Return the [x, y] coordinate for the center point of the cell that contains the specified text.  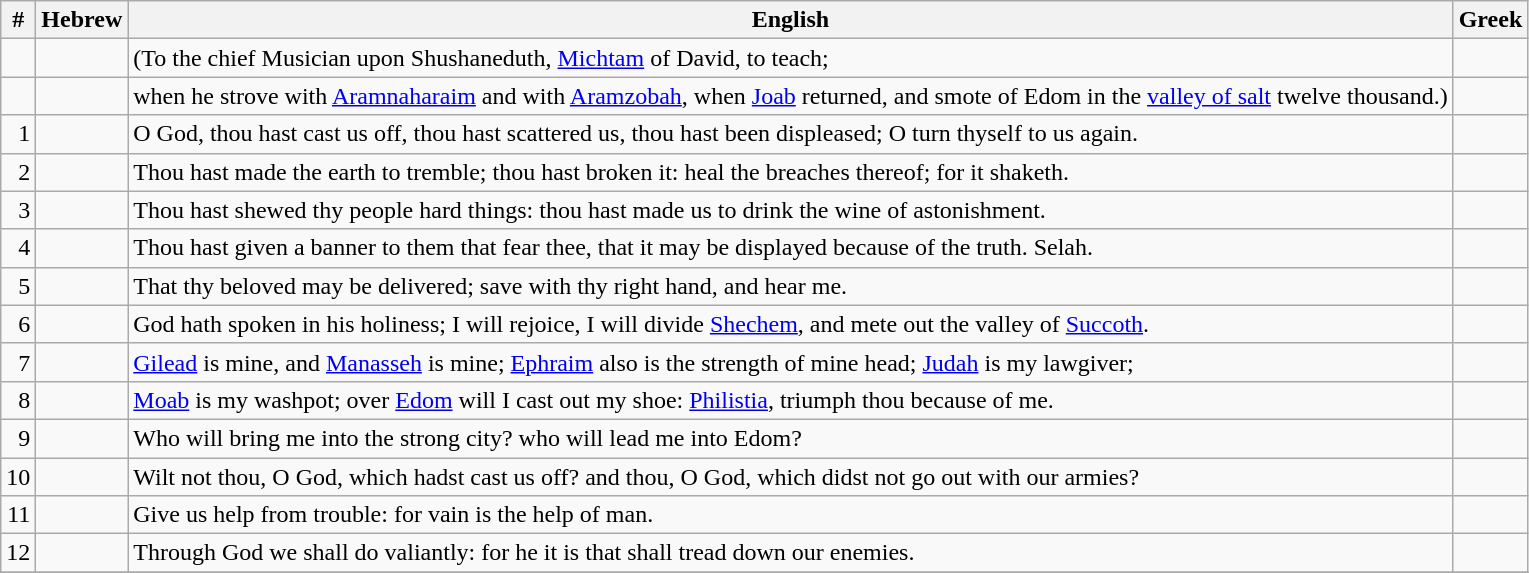
7 [18, 362]
12 [18, 553]
O God, thou hast cast us off, thou hast scattered us, thou hast been displeased; O turn thyself to us again. [790, 134]
11 [18, 515]
6 [18, 324]
# [18, 20]
9 [18, 438]
Thou hast given a banner to them that fear thee, that it may be displayed because of the truth. Selah. [790, 248]
God hath spoken in his holiness; I will rejoice, I will divide Shechem, and mete out the valley of Succoth. [790, 324]
Hebrew [82, 20]
10 [18, 477]
(To the chief Musician upon Shushaneduth, Michtam of David, to teach; [790, 58]
Moab is my washpot; over Edom will I cast out my shoe: Philistia, triumph thou because of me. [790, 400]
Greek [1490, 20]
Gilead is mine, and Manasseh is mine; Ephraim also is the strength of mine head; Judah is my lawgiver; [790, 362]
3 [18, 210]
when he strove with Aramnaharaim and with Aramzobah, when Joab returned, and smote of Edom in the valley of salt twelve thousand.) [790, 96]
1 [18, 134]
That thy beloved may be delivered; save with thy right hand, and hear me. [790, 286]
4 [18, 248]
English [790, 20]
Wilt not thou, O God, which hadst cast us off? and thou, O God, which didst not go out with our armies? [790, 477]
Who will bring me into the strong city? who will lead me into Edom? [790, 438]
2 [18, 172]
Give us help from trouble: for vain is the help of man. [790, 515]
Through God we shall do valiantly: for he it is that shall tread down our enemies. [790, 553]
8 [18, 400]
5 [18, 286]
Thou hast shewed thy people hard things: thou hast made us to drink the wine of astonishment. [790, 210]
Thou hast made the earth to tremble; thou hast broken it: heal the breaches thereof; for it shaketh. [790, 172]
